For the text-containing cell, return its midpoint in (X, Y) coordinate format. 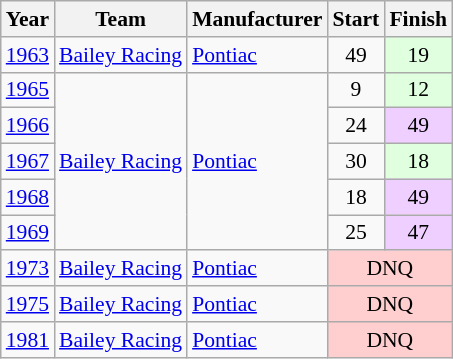
1966 (28, 126)
Manufacturer (257, 19)
1975 (28, 304)
Team (120, 19)
Start (356, 19)
1981 (28, 340)
1963 (28, 55)
19 (418, 55)
12 (418, 90)
30 (356, 162)
24 (356, 126)
1968 (28, 197)
25 (356, 233)
47 (418, 233)
1967 (28, 162)
1973 (28, 269)
Finish (418, 19)
1969 (28, 233)
Year (28, 19)
9 (356, 90)
1965 (28, 90)
